For the text-containing cell, return its midpoint in [X, Y] coordinate format. 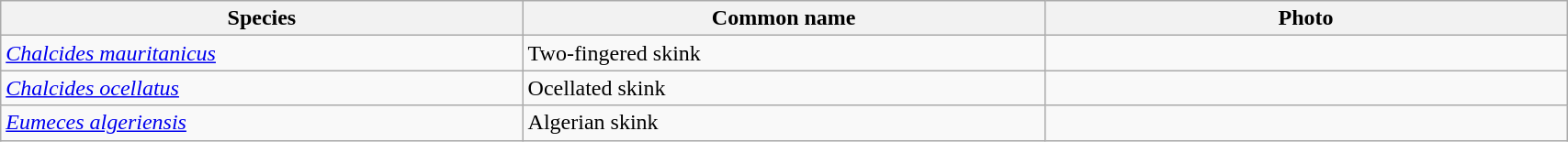
Ocellated skink [784, 88]
Photo [1305, 18]
Chalcides mauritanicus [262, 53]
Species [262, 18]
Algerian skink [784, 123]
Common name [784, 18]
Chalcides ocellatus [262, 88]
Two-fingered skink [784, 53]
Eumeces algeriensis [262, 123]
